For the text-containing cell, return its midpoint in [x, y] coordinate format. 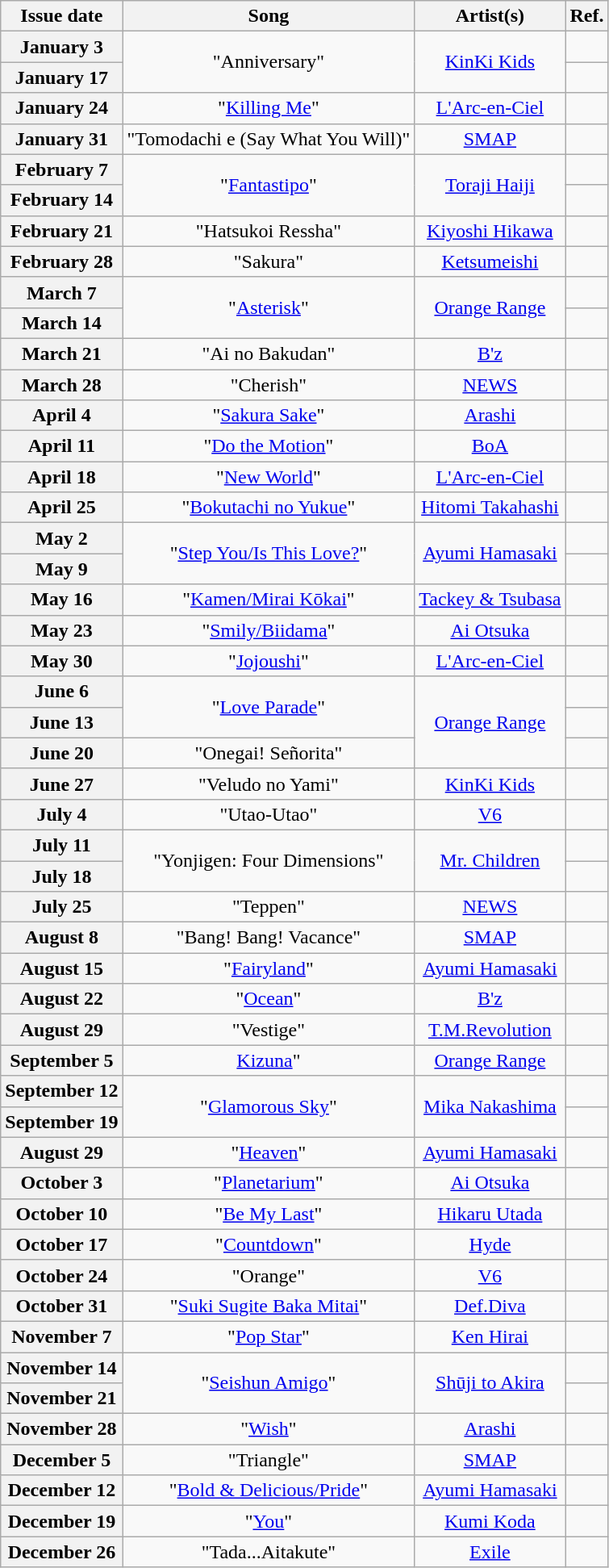
December 5 [61, 1460]
"Tada...Aitakute" [269, 1552]
"Step You/Is This Love?" [269, 554]
"Sakura" [269, 261]
T.M.Revolution [490, 1030]
November 21 [61, 1399]
October 31 [61, 1306]
"Yonjigen: Four Dimensions" [269, 860]
"New World" [269, 477]
"Bokutachi no Yukue" [269, 508]
Issue date [61, 16]
September 12 [61, 1091]
"Love Parade" [269, 707]
"Do the Motion" [269, 446]
May 9 [61, 569]
"Jojoushi" [269, 661]
"Utao-Utao" [269, 814]
"Bold & Delicious/Pride" [269, 1491]
"Orange" [269, 1275]
"Killing Me" [269, 108]
December 12 [61, 1491]
May 30 [61, 661]
July 4 [61, 814]
October 10 [61, 1214]
February 7 [61, 169]
"Ocean" [269, 999]
January 24 [61, 108]
Song [269, 16]
"You" [269, 1521]
January 31 [61, 139]
Hitomi Takahashi [490, 508]
"Bang! Bang! Vacance" [269, 938]
October 24 [61, 1275]
"Teppen" [269, 907]
Toraji Haiji [490, 185]
April 11 [61, 446]
August 8 [61, 938]
July 25 [61, 907]
"Wish" [269, 1429]
"Vestige" [269, 1030]
"Kamen/Mirai Kōkai" [269, 600]
"Cherish" [269, 385]
Hyde [490, 1244]
BoA [490, 446]
August 22 [61, 999]
Mika Nakashima [490, 1106]
Tackey & Tsubasa [490, 600]
Artist(s) [490, 16]
Kumi Koda [490, 1521]
November 14 [61, 1368]
"Planetarium" [269, 1183]
Hikaru Utada [490, 1214]
September 19 [61, 1122]
Kiyoshi Hikawa [490, 231]
"Asterisk" [269, 307]
February 28 [61, 261]
Exile [490, 1552]
"Countdown" [269, 1244]
"Sakura Sake" [269, 416]
August 15 [61, 968]
"Suki Sugite Baka Mitai" [269, 1306]
"Onegai! Señorita" [269, 753]
"Be My Last" [269, 1214]
April 18 [61, 477]
"Seishun Amigo" [269, 1383]
March 21 [61, 353]
July 18 [61, 876]
June 27 [61, 784]
June 13 [61, 722]
Shūji to Akira [490, 1383]
"Veludo no Yami" [269, 784]
"Hatsukoi Ressha" [269, 231]
January 17 [61, 77]
Kizuna" [269, 1060]
Def.Diva [490, 1306]
Ref. [587, 16]
"Anniversary" [269, 62]
"Heaven" [269, 1152]
March 7 [61, 292]
"Glamorous Sky" [269, 1106]
March 14 [61, 323]
"Tomodachi e (Say What You Will)" [269, 139]
December 26 [61, 1552]
"Triangle" [269, 1460]
November 28 [61, 1429]
January 3 [61, 47]
April 25 [61, 508]
Mr. Children [490, 860]
July 11 [61, 845]
February 21 [61, 231]
October 3 [61, 1183]
May 2 [61, 538]
"Pop Star" [269, 1336]
April 4 [61, 416]
June 6 [61, 692]
February 14 [61, 200]
September 5 [61, 1060]
"Fantastipo" [269, 185]
May 23 [61, 630]
June 20 [61, 753]
"Ai no Bakudan" [269, 353]
"Fairyland" [269, 968]
March 28 [61, 385]
November 7 [61, 1336]
Ketsumeishi [490, 261]
May 16 [61, 600]
October 17 [61, 1244]
"Smily/Biidama" [269, 630]
Ken Hirai [490, 1336]
December 19 [61, 1521]
